Detect which cell encompasses the target text, then output its (x, y) center coordinate. 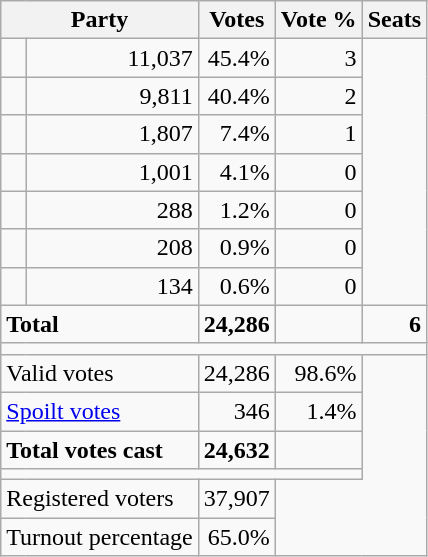
4.1% (236, 172)
Turnout percentage (100, 537)
Spoilt votes (100, 411)
1.4% (318, 411)
0.6% (236, 286)
11,037 (112, 58)
346 (236, 411)
Votes (236, 20)
134 (112, 286)
Party (100, 20)
37,907 (236, 499)
Valid votes (100, 373)
208 (112, 248)
40.4% (236, 96)
2 (318, 96)
45.4% (236, 58)
1,807 (112, 134)
0.9% (236, 248)
Total (100, 324)
Seats (394, 20)
Vote % (318, 20)
24,632 (236, 449)
Total votes cast (100, 449)
9,811 (112, 96)
1 (318, 134)
288 (112, 210)
1.2% (236, 210)
7.4% (236, 134)
98.6% (318, 373)
6 (394, 324)
65.0% (236, 537)
1,001 (112, 172)
3 (318, 58)
Registered voters (100, 499)
